Return [x, y] of the center of cell containing provided text 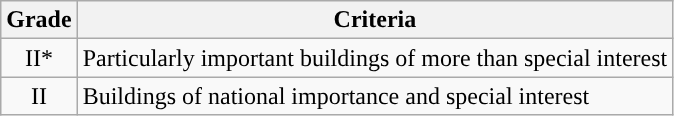
II [39, 96]
Criteria [375, 20]
Buildings of national importance and special interest [375, 96]
Particularly important buildings of more than special interest [375, 58]
II* [39, 58]
Grade [39, 20]
